For the text-containing cell, return its midpoint in (x, y) coordinate format. 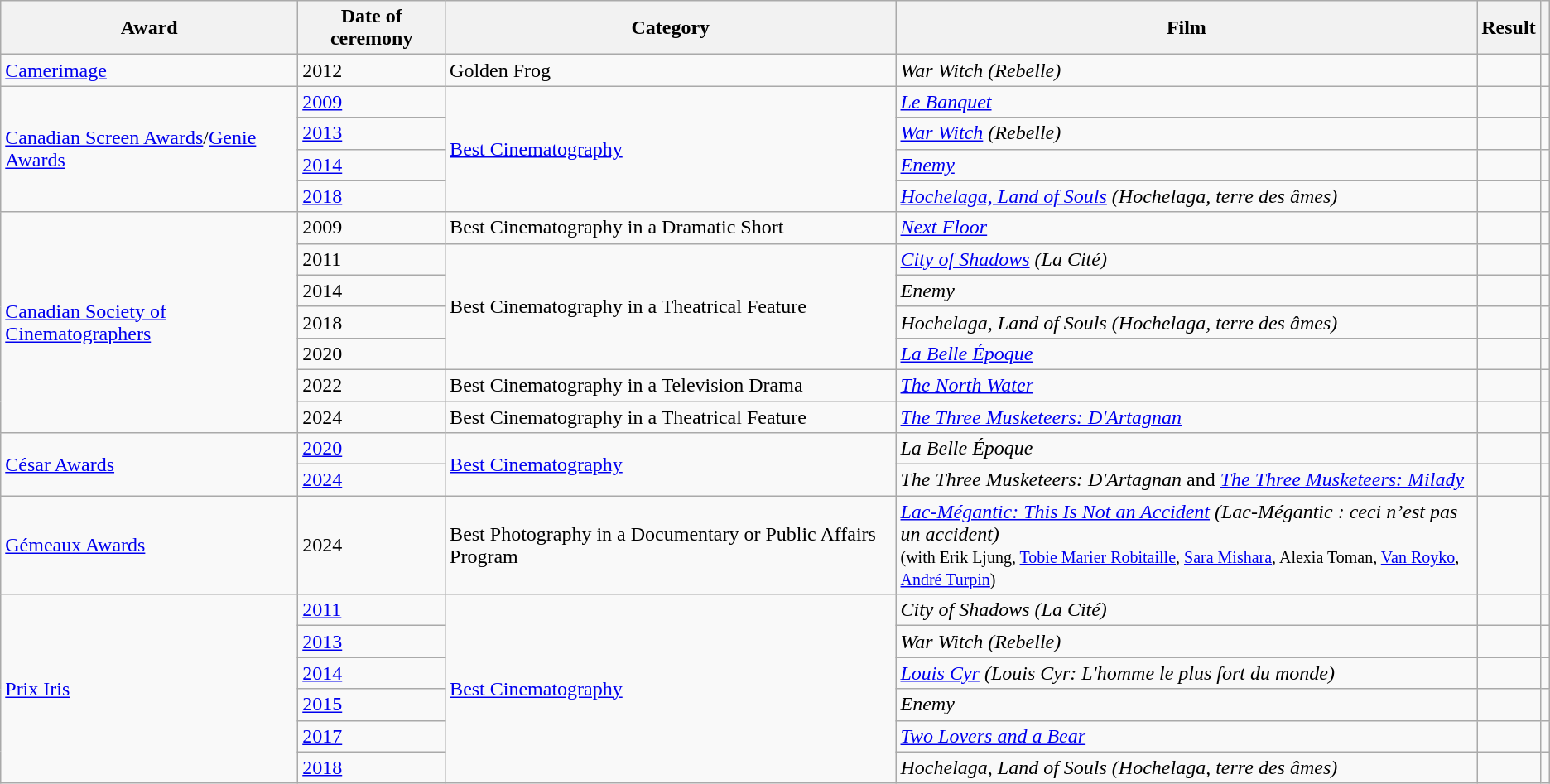
Date of ceremony (372, 28)
Canadian Society of Cinematographers (149, 322)
Award (149, 28)
César Awards (149, 464)
Category (671, 28)
The North Water (1187, 385)
Camerimage (149, 70)
Golden Frog (671, 70)
2012 (372, 70)
2015 (372, 705)
Louis Cyr (Louis Cyr: L'homme le plus fort du monde) (1187, 673)
Gémeaux Awards (149, 545)
Canadian Screen Awards/Genie Awards (149, 149)
Le Banquet (1187, 102)
The Three Musketeers: D'Artagnan (1187, 416)
Next Floor (1187, 228)
The Three Musketeers: D'Artagnan and The Three Musketeers: Milady (1187, 480)
Best Photography in a Documentary or Public Affairs Program (671, 545)
Best Cinematography in a Dramatic Short (671, 228)
Result (1509, 28)
2017 (372, 736)
Two Lovers and a Bear (1187, 736)
2022 (372, 385)
Prix Iris (149, 689)
Best Cinematography in a Television Drama (671, 385)
Film (1187, 28)
